Scan for the cell matching the given text and deliver its (x, y) coordinate at center. 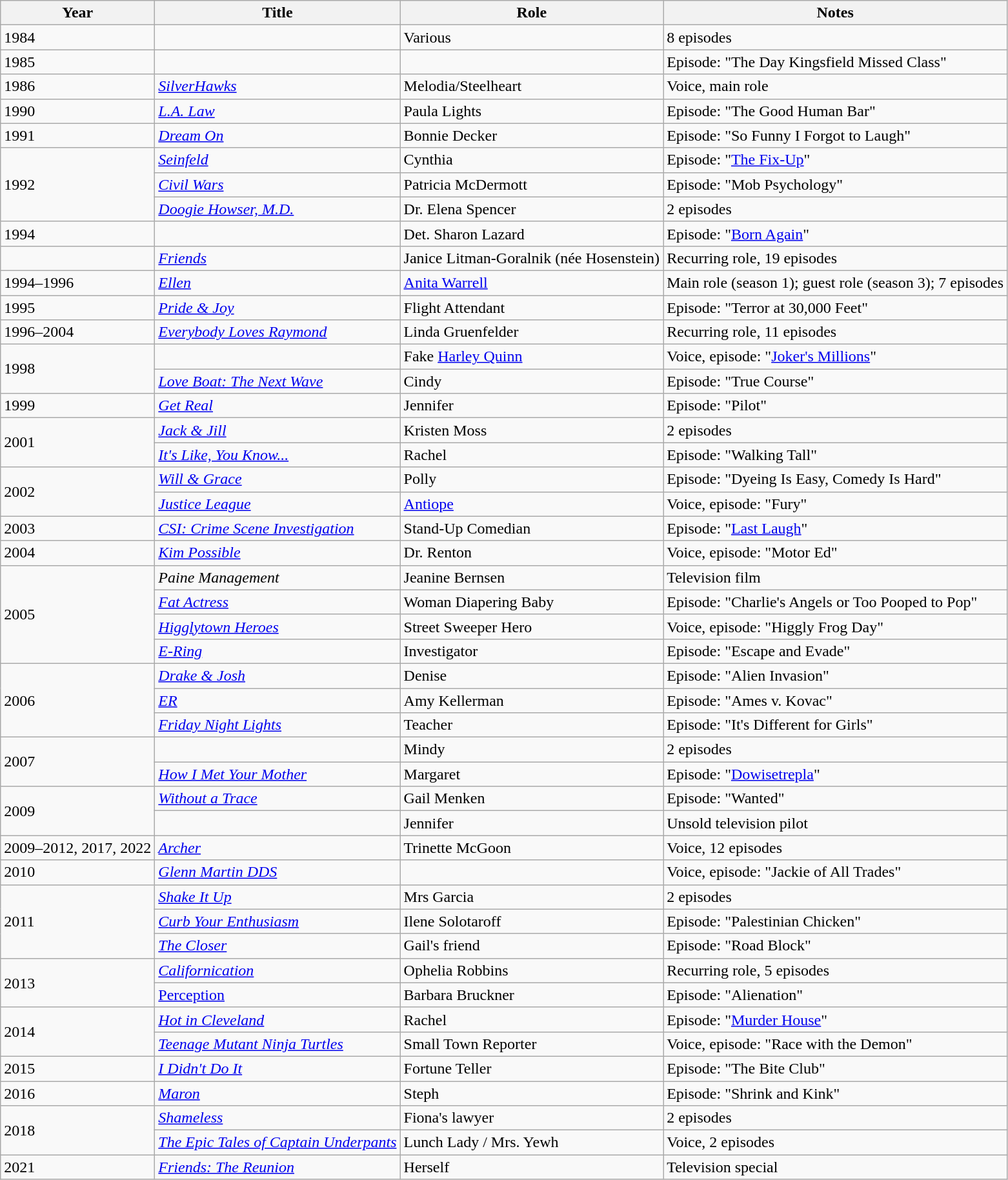
Civil Wars (277, 185)
ER (277, 700)
1991 (77, 135)
2009–2012, 2017, 2022 (77, 848)
Get Real (277, 406)
Kim Possible (277, 553)
E-Ring (277, 651)
Year (77, 13)
Episode: "Shrink and Kink" (835, 1094)
Kristen Moss (532, 430)
Steph (532, 1094)
Fiona's lawyer (532, 1118)
Californication (277, 970)
Voice, 2 episodes (835, 1143)
Voice, episode: "Motor Ed" (835, 553)
Friends (277, 258)
Stand-Up Comedian (532, 528)
Shameless (277, 1118)
Jeanine Bernsen (532, 577)
Television film (835, 577)
2010 (77, 872)
1990 (77, 111)
Gail Menken (532, 799)
Polly (532, 479)
Ilene Solotaroff (532, 921)
Episode: "Walking Tall" (835, 455)
Fat Actress (277, 602)
1994 (77, 234)
Herself (532, 1167)
Margaret (532, 774)
Episode: "True Course" (835, 381)
Hot in Cleveland (277, 1019)
1994–1996 (77, 283)
2004 (77, 553)
2011 (77, 921)
Perception (277, 995)
Dr. Renton (532, 553)
Episode: "Palestinian Chicken" (835, 921)
CSI: Crime Scene Investigation (277, 528)
2013 (77, 983)
1984 (77, 37)
Episode: "Dyeing Is Easy, Comedy Is Hard" (835, 479)
2001 (77, 443)
Episode: "Alienation" (835, 995)
SilverHawks (277, 86)
Voice, 12 episodes (835, 848)
2016 (77, 1094)
Bonnie Decker (532, 135)
Melodia/Steelheart (532, 86)
Recurring role, 5 episodes (835, 970)
Recurring role, 11 episodes (835, 332)
Recurring role, 19 episodes (835, 258)
Cindy (532, 381)
L.A. Law (277, 111)
Curb Your Enthusiasm (277, 921)
Teacher (532, 725)
Episode: "Born Again" (835, 234)
Voice, main role (835, 86)
Voice, episode: "Joker's Millions" (835, 357)
Everybody Loves Raymond (277, 332)
8 episodes (835, 37)
2003 (77, 528)
Jack & Jill (277, 430)
2007 (77, 762)
2006 (77, 700)
Voice, episode: "Race with the Demon" (835, 1044)
Mrs Garcia (532, 897)
Linda Gruenfelder (532, 332)
The Closer (277, 946)
2021 (77, 1167)
Patricia McDermott (532, 185)
Glenn Martin DDS (277, 872)
Seinfeld (277, 160)
Will & Grace (277, 479)
Cynthia (532, 160)
Episode: "Pilot" (835, 406)
1995 (77, 308)
2015 (77, 1068)
Episode: "Alien Invasion" (835, 675)
Drake & Josh (277, 675)
Various (532, 37)
Role (532, 13)
Maron (277, 1094)
Mindy (532, 750)
Teenage Mutant Ninja Turtles (277, 1044)
Fortune Teller (532, 1068)
Friday Night Lights (277, 725)
Ophelia Robbins (532, 970)
Det. Sharon Lazard (532, 234)
Street Sweeper Hero (532, 626)
Woman Diapering Baby (532, 602)
Voice, episode: "Jackie of All Trades" (835, 872)
The Epic Tales of Captain Underpants (277, 1143)
Voice, episode: "Fury" (835, 504)
2009 (77, 811)
Television special (835, 1167)
Higglytown Heroes (277, 626)
Episode: "Ames v. Kovac" (835, 700)
Anita Warrell (532, 283)
It's Like, You Know... (277, 455)
1992 (77, 185)
Unsold television pilot (835, 823)
1985 (77, 62)
Gail's friend (532, 946)
Archer (277, 848)
Small Town Reporter (532, 1044)
Amy Kellerman (532, 700)
Barbara Bruckner (532, 995)
Episode: "The Fix-Up" (835, 160)
Justice League (277, 504)
2018 (77, 1130)
Lunch Lady / Mrs. Yewh (532, 1143)
Episode: "The Day Kingsfield Missed Class" (835, 62)
Paine Management (277, 577)
Antiope (532, 504)
Episode: "The Bite Club" (835, 1068)
Paula Lights (532, 111)
Episode: "Road Block" (835, 946)
1999 (77, 406)
Episode: "So Funny I Forgot to Laugh" (835, 135)
1986 (77, 86)
I Didn't Do It (277, 1068)
Dream On (277, 135)
Notes (835, 13)
Episode: "Murder House" (835, 1019)
Episode: "Dowisetrepla" (835, 774)
Episode: "It's Different for Girls" (835, 725)
Denise (532, 675)
Doogie Howser, M.D. (277, 209)
Love Boat: The Next Wave (277, 381)
Without a Trace (277, 799)
Episode: "Terror at 30,000 Feet" (835, 308)
Title (277, 13)
How I Met Your Mother (277, 774)
Dr. Elena Spencer (532, 209)
Shake It Up (277, 897)
2002 (77, 492)
Episode: "Last Laugh" (835, 528)
Episode: "Escape and Evade" (835, 651)
Ellen (277, 283)
Main role (season 1); guest role (season 3); 7 episodes (835, 283)
Episode: "Charlie's Angels or Too Pooped to Pop" (835, 602)
Episode: "The Good Human Bar" (835, 111)
2014 (77, 1032)
Trinette McGoon (532, 848)
Pride & Joy (277, 308)
Episode: "Wanted" (835, 799)
1998 (77, 369)
Janice Litman-Goralnik (née Hosenstein) (532, 258)
Fake Harley Quinn (532, 357)
Friends: The Reunion (277, 1167)
2005 (77, 614)
1996–2004 (77, 332)
Voice, episode: "Higgly Frog Day" (835, 626)
Episode: "Mob Psychology" (835, 185)
Flight Attendant (532, 308)
Investigator (532, 651)
